Find where the given text appears and provide that cell's center as (x, y) coordinate. 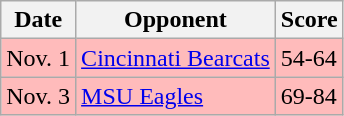
Nov. 1 (38, 58)
Opponent (176, 20)
MSU Eagles (176, 96)
Cincinnati Bearcats (176, 58)
Nov. 3 (38, 96)
Score (309, 20)
Date (38, 20)
69-84 (309, 96)
54-64 (309, 58)
